Output the [x, y] coordinate of the center of the cell containing the given text.  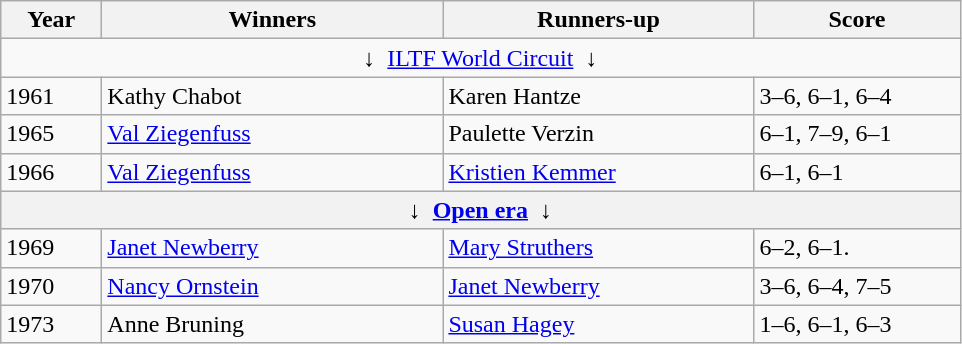
Karen Hantze [598, 96]
1965 [52, 134]
Anne Bruning [272, 324]
1969 [52, 248]
Paulette Verzin [598, 134]
Kathy Chabot [272, 96]
↓ ILTF World Circuit ↓ [480, 58]
1961 [52, 96]
1966 [52, 172]
Score [857, 20]
Runners-up [598, 20]
3–6, 6–4, 7–5 [857, 286]
Kristien Kemmer [598, 172]
1973 [52, 324]
Winners [272, 20]
↓ Open era ↓ [480, 210]
6–2, 6–1. [857, 248]
1970 [52, 286]
6–1, 6–1 [857, 172]
Nancy Ornstein [272, 286]
Mary Struthers [598, 248]
Year [52, 20]
Susan Hagey [598, 324]
3–6, 6–1, 6–4 [857, 96]
6–1, 7–9, 6–1 [857, 134]
1–6, 6–1, 6–3 [857, 324]
